Capture the cell that displays the provided text and extract its [X, Y] central coordinate. 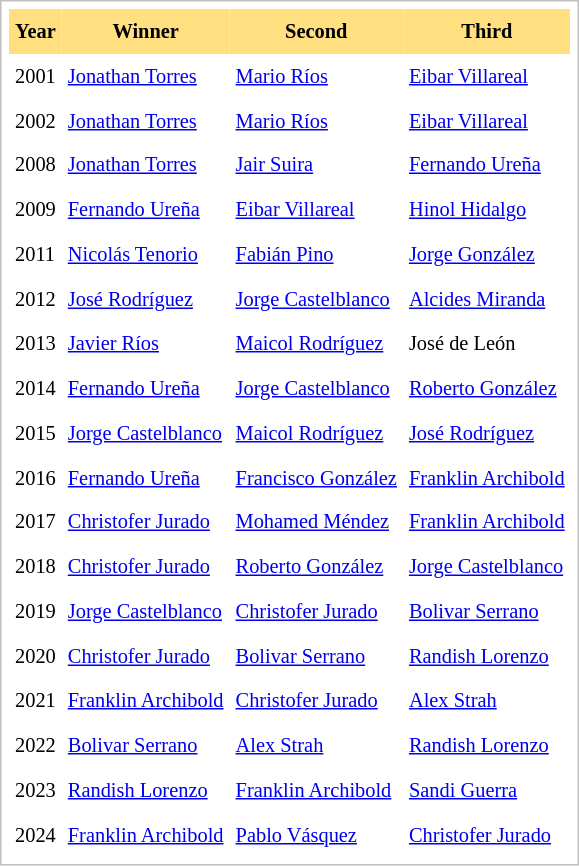
2014 [36, 388]
Pablo Vásquez [316, 834]
2009 [36, 210]
2020 [36, 656]
2013 [36, 344]
Winner [146, 32]
2008 [36, 166]
Francisco González [316, 478]
Alcides Miranda [487, 300]
Fabián Pino [316, 254]
Jair Suira [316, 166]
2002 [36, 120]
2024 [36, 834]
2019 [36, 612]
2021 [36, 700]
José de León [487, 344]
Sandi Guerra [487, 790]
2018 [36, 566]
Second [316, 32]
2012 [36, 300]
2016 [36, 478]
2015 [36, 434]
Year [36, 32]
Jorge González [487, 254]
2017 [36, 522]
Hinol Hidalgo [487, 210]
Third [487, 32]
Mohamed Méndez [316, 522]
2011 [36, 254]
Nicolás Tenorio [146, 254]
2001 [36, 76]
Javier Ríos [146, 344]
2023 [36, 790]
2022 [36, 746]
